Return the (x, y) coordinate for the center point of the cell that contains the specified text.  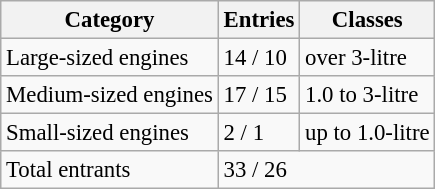
1.0 to 3-litre (368, 95)
Large-sized engines (110, 58)
Total entrants (110, 170)
Classes (368, 20)
17 / 15 (258, 95)
33 / 26 (326, 170)
Category (110, 20)
2 / 1 (258, 133)
Small-sized engines (110, 133)
Medium-sized engines (110, 95)
Entries (258, 20)
14 / 10 (258, 58)
over 3-litre (368, 58)
up to 1.0-litre (368, 133)
